Find where the given text appears and provide that cell's center as [X, Y] coordinate. 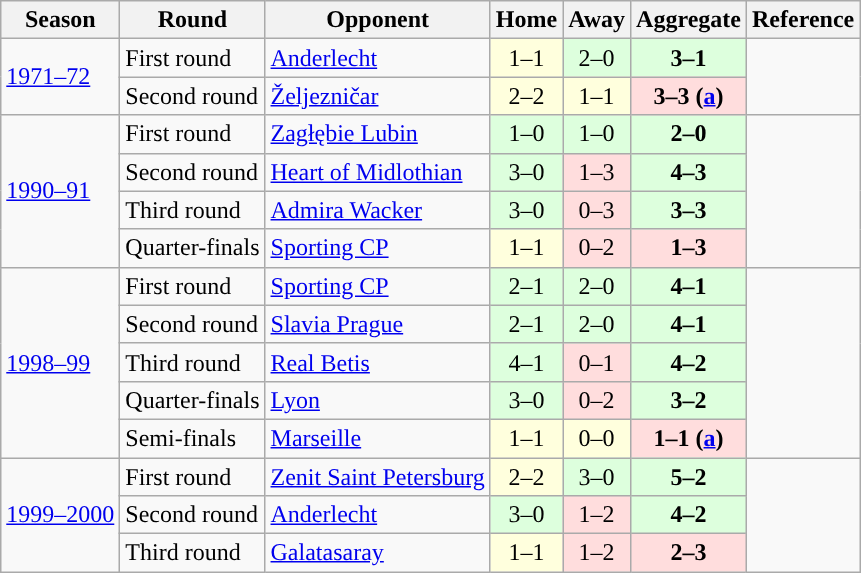
2–3 [689, 553]
Admira Wacker [378, 210]
Slavia Prague [378, 324]
0–0 [597, 438]
Home [526, 20]
Away [597, 20]
3–3 [689, 210]
4–3 [689, 172]
Zenit Saint Petersburg [378, 477]
Real Betis [378, 362]
1–1 (a) [689, 438]
3–1 [689, 58]
Lyon [378, 400]
1999–2000 [60, 515]
Galatasaray [378, 553]
1998–99 [60, 362]
Aggregate [689, 20]
Heart of Midlothian [378, 172]
Season [60, 20]
Opponent [378, 20]
1971–72 [60, 77]
Round [192, 20]
Semi-finals [192, 438]
3–2 [689, 400]
3–3 (a) [689, 96]
Zagłębie Lubin [378, 134]
0–3 [597, 210]
Marseille [378, 438]
Reference [804, 20]
Željezničar [378, 96]
1990–91 [60, 191]
0–1 [597, 362]
5–2 [689, 477]
